Provide the [X, Y] coordinate of the cell's center where the given text is located.  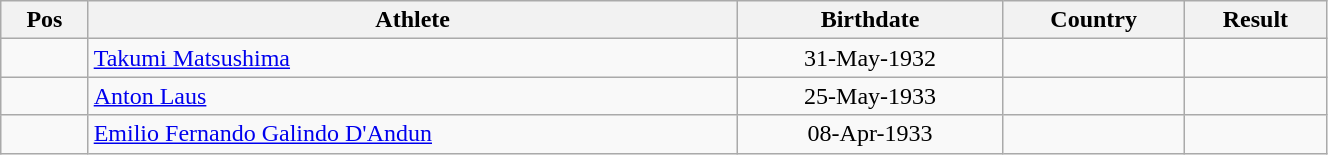
25-May-1933 [870, 96]
Takumi Matsushima [412, 58]
Birthdate [870, 20]
Athlete [412, 20]
Country [1094, 20]
Pos [44, 20]
08-Apr-1933 [870, 134]
Emilio Fernando Galindo D'Andun [412, 134]
Result [1255, 20]
Anton Laus [412, 96]
31-May-1932 [870, 58]
